Identify which cell holds the provided text, then report its [X, Y] central coordinate. 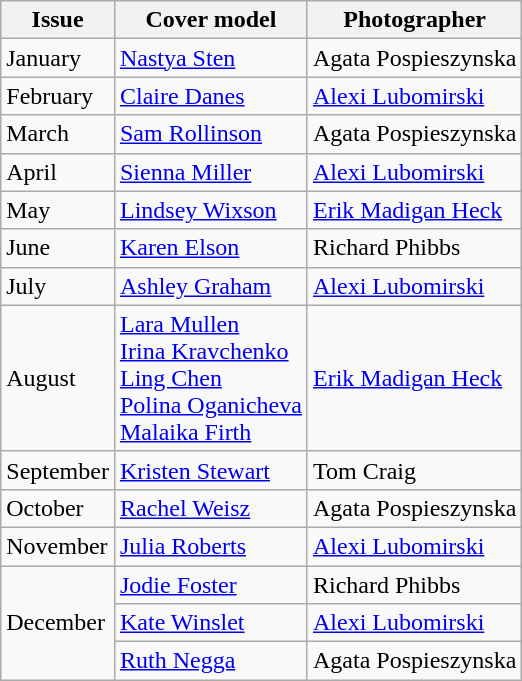
Lindsey Wixson [210, 210]
November [58, 546]
April [58, 172]
Julia Roberts [210, 546]
Sam Rollinson [210, 134]
March [58, 134]
January [58, 58]
Rachel Weisz [210, 508]
Ruth Negga [210, 661]
Ashley Graham [210, 286]
August [58, 378]
Cover model [210, 20]
October [58, 508]
Photographer [414, 20]
February [58, 96]
Jodie Foster [210, 585]
Issue [58, 20]
Sienna Miller [210, 172]
June [58, 248]
Kate Winslet [210, 623]
Karen Elson [210, 248]
Lara MullenIrina KravchenkoLing ChenPolina OganichevaMalaika Firth [210, 378]
December [58, 623]
July [58, 286]
Claire Danes [210, 96]
May [58, 210]
Nastya Sten [210, 58]
Tom Craig [414, 470]
Kristen Stewart [210, 470]
September [58, 470]
